Detect which cell encompasses the target text, then output its [x, y] center coordinate. 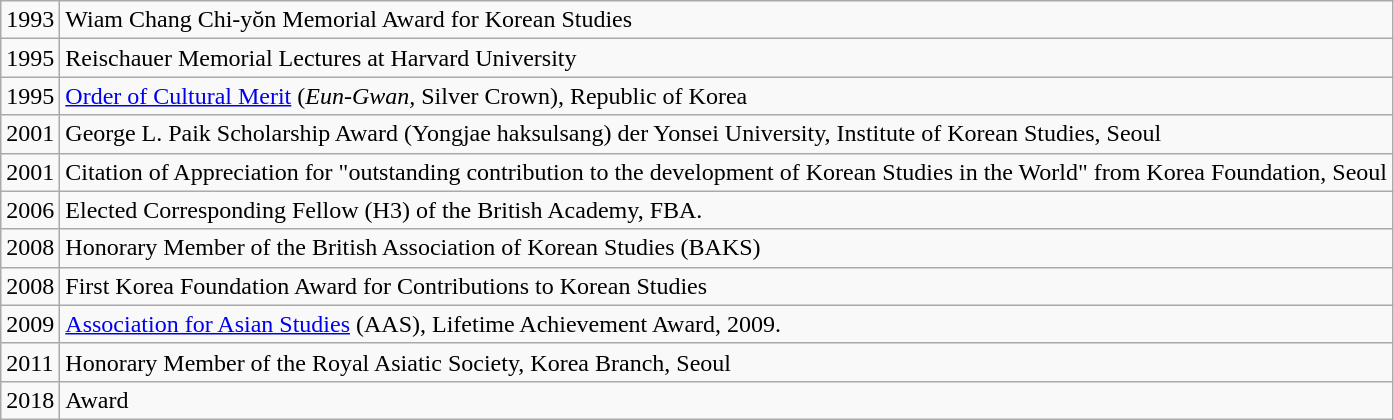
Association for Asian Studies (AAS), Lifetime Achievement Award, 2009. [726, 324]
Wiam Chang Chi-yŏn Memorial Award for Korean Studies [726, 20]
Elected Corresponding Fellow (H3) of the British Academy, FBA. [726, 210]
First Korea Foundation Award for Contributions to Korean Studies [726, 286]
Honorary Member of the Royal Asiatic Society, Korea Branch, Seoul [726, 362]
1993 [30, 20]
Citation of Appreciation for "outstanding contribution to the development of Korean Studies in the World" from Korea Foundation, Seoul [726, 172]
2006 [30, 210]
Order of Cultural Merit (Eun-Gwan, Silver Crown), Republic of Korea [726, 96]
2009 [30, 324]
George L. Paik Scholarship Award (Yongjae haksulsang) der Yonsei University, Institute of Korean Studies, Seoul [726, 134]
Award [726, 400]
Honorary Member of the British Association of Korean Studies (BAKS) [726, 248]
2011 [30, 362]
2018 [30, 400]
Reischauer Memorial Lectures at Harvard University [726, 58]
